Output the [X, Y] coordinate of the center of the cell containing the given text.  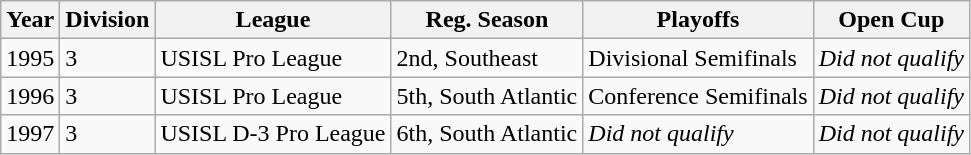
Conference Semifinals [698, 96]
1996 [30, 96]
Year [30, 20]
6th, South Atlantic [487, 134]
Divisional Semifinals [698, 58]
Reg. Season [487, 20]
1997 [30, 134]
USISL D-3 Pro League [273, 134]
5th, South Atlantic [487, 96]
League [273, 20]
Playoffs [698, 20]
Open Cup [891, 20]
1995 [30, 58]
Division [108, 20]
2nd, Southeast [487, 58]
